Locate the cell with the specified text and output its (X, Y) center coordinate. 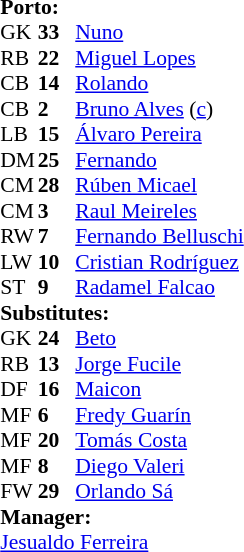
LB (19, 135)
DF (19, 389)
Fernando Belluschi (159, 237)
20 (57, 441)
25 (57, 160)
Fernando (159, 160)
Tomás Costa (159, 441)
Substitutes: (122, 313)
2 (57, 109)
10 (57, 262)
Raul Meireles (159, 211)
Radamel Falcao (159, 287)
FW (19, 491)
Álvaro Pereira (159, 135)
6 (57, 415)
33 (57, 33)
Diego Valeri (159, 466)
Beto (159, 339)
3 (57, 211)
Rolando (159, 83)
RW (19, 237)
LW (19, 262)
Maicon (159, 389)
Cristian Rodríguez (159, 262)
Rúben Micael (159, 185)
22 (57, 58)
Nuno (159, 33)
15 (57, 135)
Manager: (122, 517)
24 (57, 339)
13 (57, 364)
28 (57, 185)
Orlando Sá (159, 491)
Bruno Alves (c) (159, 109)
Fredy Guarín (159, 415)
ST (19, 287)
16 (57, 389)
Miguel Lopes (159, 58)
14 (57, 83)
9 (57, 287)
8 (57, 466)
29 (57, 491)
DM (19, 160)
7 (57, 237)
Jorge Fucile (159, 364)
